Output the [X, Y] coordinate of the center of the cell containing the given text.  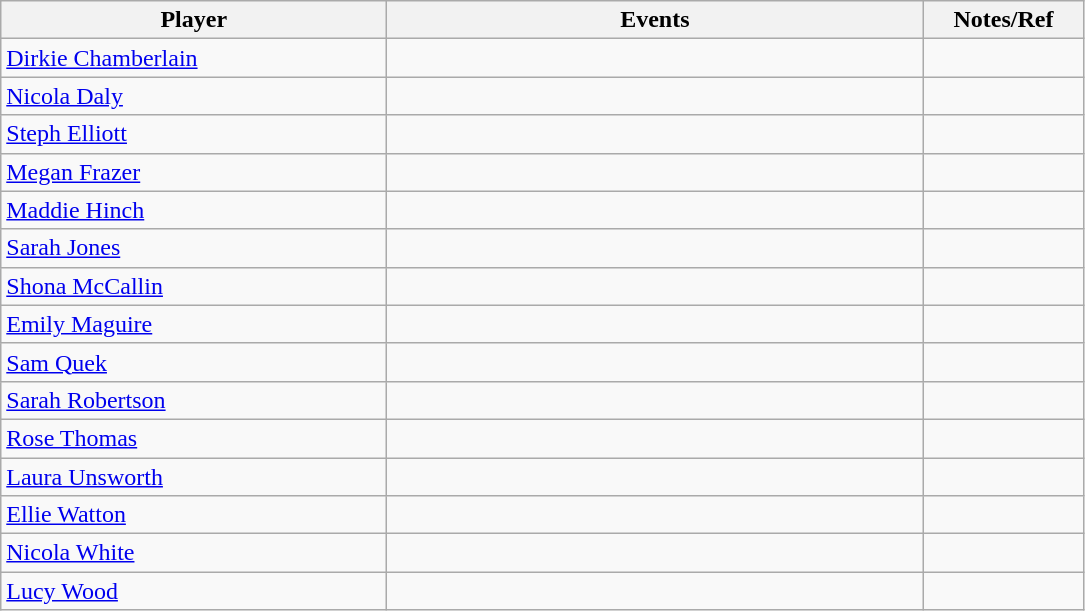
Sarah Jones [194, 248]
Ellie Watton [194, 515]
Maddie Hinch [194, 210]
Shona McCallin [194, 286]
Dirkie Chamberlain [194, 58]
Emily Maguire [194, 324]
Rose Thomas [194, 438]
Megan Frazer [194, 172]
Nicola White [194, 553]
Lucy Wood [194, 591]
Nicola Daly [194, 96]
Steph Elliott [194, 134]
Player [194, 20]
Laura Unsworth [194, 477]
Events [655, 20]
Sam Quek [194, 362]
Notes/Ref [1004, 20]
Sarah Robertson [194, 400]
